Provide the [X, Y] coordinate of the cell's center where the given text is located.  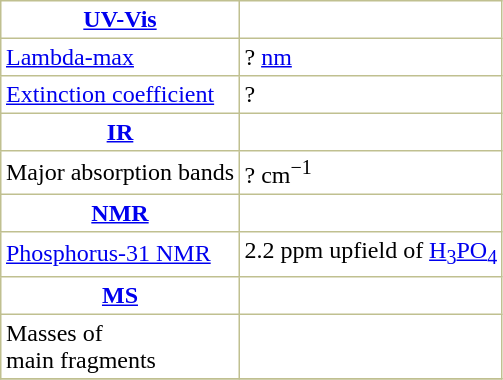
? [370, 95]
Lambda-max [120, 57]
? nm [370, 57]
Major absorption bands [120, 173]
MS [120, 295]
2.2 ppm upfield of H3PO4 [370, 254]
NMR [120, 214]
Extinction coefficient [120, 95]
Masses of main fragments [120, 346]
IR [120, 132]
Phosphorus-31 NMR [120, 254]
? cm−1 [370, 173]
UV-Vis [120, 20]
